Find where the given text appears and provide that cell's center as [X, Y] coordinate. 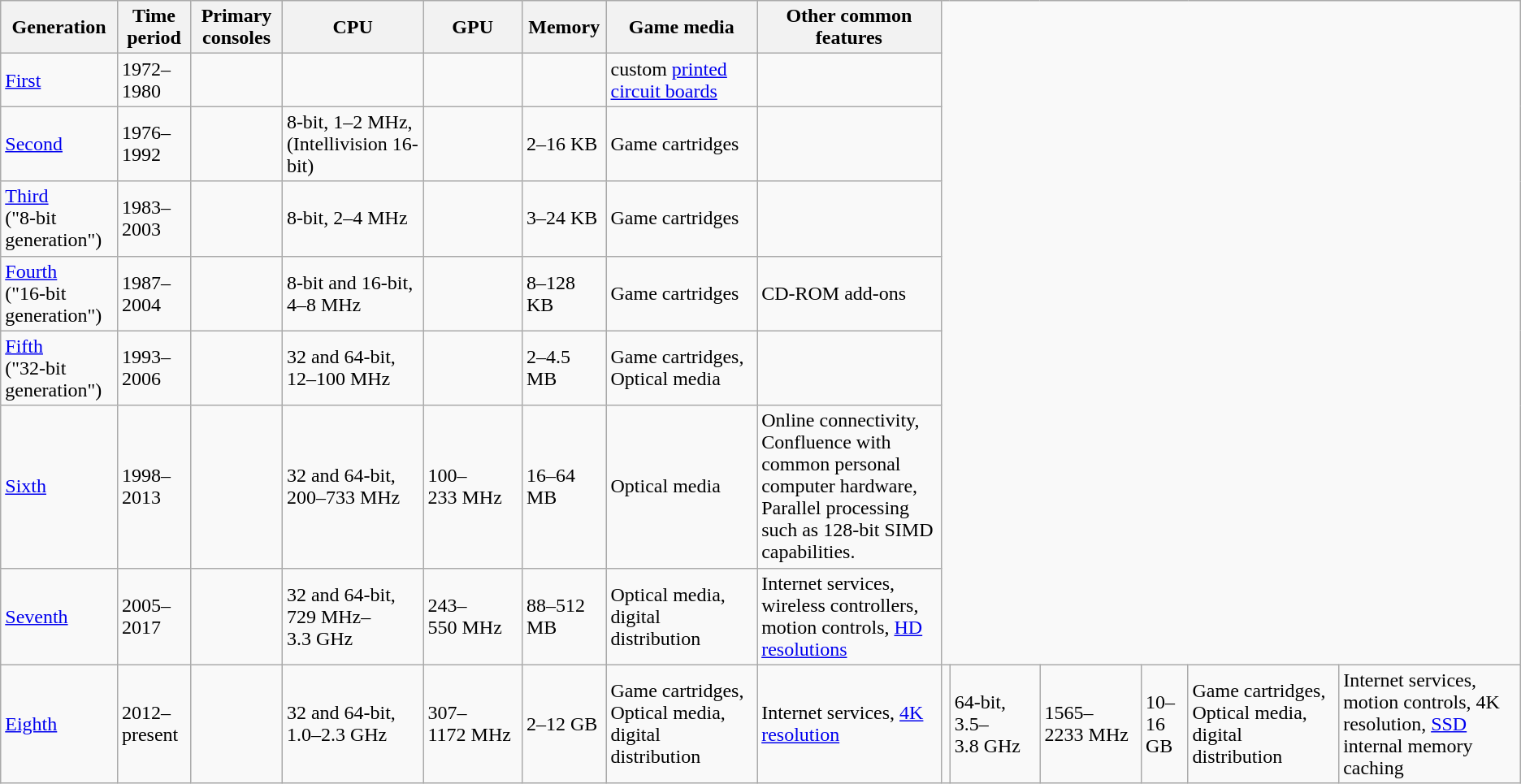
GPU [473, 28]
8-bit and 16-bit, 4–8 MHz [353, 293]
10–16 GB [1164, 724]
Internet services, 4K resolution [849, 724]
1987–2004 [154, 293]
Memory [564, 28]
Other common features [849, 28]
2012–present [154, 724]
Time period [154, 28]
1972–1980 [154, 80]
Online connectivity,Confluence with common personal computer hardware,Parallel processing such as 128-bit SIMD capabilities. [849, 487]
16–64 MB [564, 487]
Eighth [59, 724]
2–4.5 MB [564, 368]
Optical media [682, 487]
307–1172 MHz [473, 724]
First [59, 80]
1993–2006 [154, 368]
Sixth [59, 487]
Generation [59, 28]
Internet services, motion controls, 4K resolution, SSD internal memory caching [1430, 724]
Game media [682, 28]
32 and 64-bit, 1.0–2.3 GHz [353, 724]
1976–1992 [154, 144]
32 and 64-bit, 200–733 MHz [353, 487]
Second [59, 144]
88–512 MB [564, 616]
CD-ROM add-ons [849, 293]
243–550 MHz [473, 616]
100–233 MHz [473, 487]
custom printed circuit boards [682, 80]
2–12 GB [564, 724]
1983–2003 [154, 219]
8–128 KB [564, 293]
1565–2233 MHz [1090, 724]
2–16 KB [564, 144]
2005–2017 [154, 616]
Primary consoles [237, 28]
32 and 64-bit, 12–100 MHz [353, 368]
Third("8-bit generation") [59, 219]
Internet services, wireless controllers, motion controls, HD resolutions [849, 616]
3–24 KB [564, 219]
32 and 64-bit, 729 MHz–3.3 GHz [353, 616]
1998–2013 [154, 487]
Seventh [59, 616]
CPU [353, 28]
64-bit, 3.5–3.8 GHz [994, 724]
Game cartridges, Optical media [682, 368]
Optical media, digital distribution [682, 616]
Fourth("16-bit generation") [59, 293]
Fifth("32-bit generation") [59, 368]
8-bit, 2–4 MHz [353, 219]
8-bit, 1–2 MHz, (Intellivision 16-bit) [353, 144]
